Capture the cell that displays the provided text and extract its (X, Y) central coordinate. 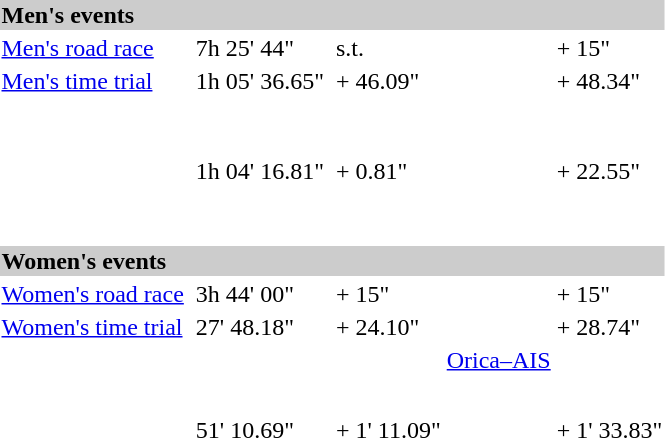
+ 24.10" (388, 327)
Men's road race (92, 48)
7h 25' 44" (260, 48)
+ 48.34" (610, 81)
Men's events (332, 15)
1h 04' 16.81" (260, 171)
3h 44' 00" (260, 294)
Women's events (332, 261)
Women's road race (92, 294)
Men's time trial (92, 81)
Orica–AIS (498, 360)
Women's time trial (92, 327)
+ 0.81" (388, 171)
s.t. (388, 48)
27' 48.18" (260, 327)
+ 46.09" (388, 81)
1h 05' 36.65" (260, 81)
+ 22.55" (610, 171)
+ 28.74" (610, 327)
